Find where the given text appears and provide that cell's center as [x, y] coordinate. 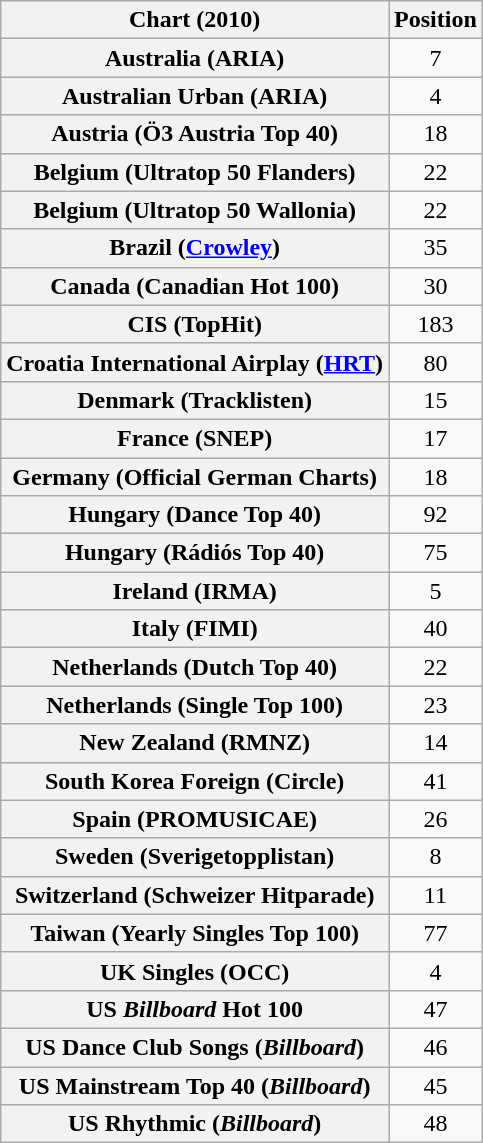
Ireland (IRMA) [195, 591]
Denmark (Tracklisten) [195, 400]
23 [436, 705]
Croatia International Airplay (HRT) [195, 362]
Netherlands (Single Top 100) [195, 705]
40 [436, 629]
US Dance Club Songs (Billboard) [195, 1047]
75 [436, 553]
183 [436, 324]
Taiwan (Yearly Singles Top 100) [195, 933]
South Korea Foreign (Circle) [195, 781]
7 [436, 58]
45 [436, 1085]
8 [436, 857]
Australian Urban (ARIA) [195, 96]
France (SNEP) [195, 438]
Belgium (Ultratop 50 Wallonia) [195, 210]
US Mainstream Top 40 (Billboard) [195, 1085]
92 [436, 515]
US Billboard Hot 100 [195, 1009]
80 [436, 362]
Hungary (Rádiós Top 40) [195, 553]
Sweden (Sverigetopplistan) [195, 857]
47 [436, 1009]
35 [436, 248]
11 [436, 895]
77 [436, 933]
UK Singles (OCC) [195, 971]
Australia (ARIA) [195, 58]
Belgium (Ultratop 50 Flanders) [195, 172]
US Rhythmic (Billboard) [195, 1124]
Germany (Official German Charts) [195, 477]
Austria (Ö3 Austria Top 40) [195, 134]
5 [436, 591]
Brazil (Crowley) [195, 248]
Chart (2010) [195, 20]
41 [436, 781]
Spain (PROMUSICAE) [195, 819]
14 [436, 743]
CIS (TopHit) [195, 324]
Canada (Canadian Hot 100) [195, 286]
Netherlands (Dutch Top 40) [195, 667]
Switzerland (Schweizer Hitparade) [195, 895]
48 [436, 1124]
26 [436, 819]
17 [436, 438]
Hungary (Dance Top 40) [195, 515]
Italy (FIMI) [195, 629]
30 [436, 286]
New Zealand (RMNZ) [195, 743]
46 [436, 1047]
Position [436, 20]
15 [436, 400]
